Provide the [x, y] coordinate of the cell's center where the given text is located.  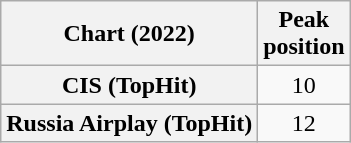
Chart (2022) [130, 34]
12 [304, 123]
CIS (TopHit) [130, 85]
Peakposition [304, 34]
10 [304, 85]
Russia Airplay (TopHit) [130, 123]
